Scan for the cell matching the given text and deliver its [X, Y] coordinate at center. 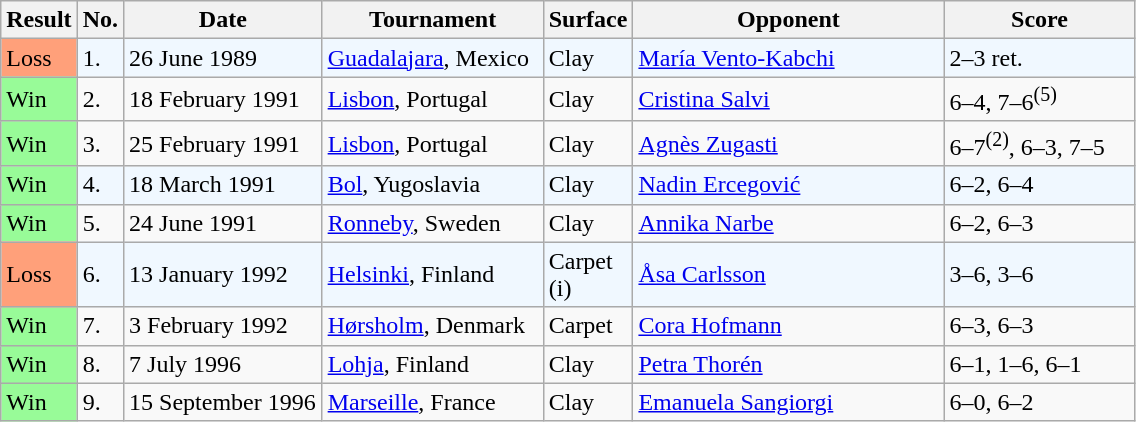
Date [224, 20]
26 June 1989 [224, 58]
Marseille, France [432, 402]
Annika Narbe [788, 223]
24 June 1991 [224, 223]
Cora Hofmann [788, 326]
7 July 1996 [224, 364]
Emanuela Sangiorgi [788, 402]
Agnès Zugasti [788, 144]
3–6, 3–6 [1040, 274]
25 February 1991 [224, 144]
2. [100, 100]
18 February 1991 [224, 100]
Surface [588, 20]
3. [100, 144]
Guadalajara, Mexico [432, 58]
Lohja, Finland [432, 364]
6–4, 7–6(5) [1040, 100]
2–3 ret. [1040, 58]
6–2, 6–4 [1040, 185]
6–0, 6–2 [1040, 402]
Helsinki, Finland [432, 274]
6–1, 1–6, 6–1 [1040, 364]
Opponent [788, 20]
Score [1040, 20]
Hørsholm, Denmark [432, 326]
8. [100, 364]
3 February 1992 [224, 326]
6. [100, 274]
6–3, 6–3 [1040, 326]
Petra Thorén [788, 364]
Åsa Carlsson [788, 274]
Tournament [432, 20]
7. [100, 326]
5. [100, 223]
15 September 1996 [224, 402]
Result [39, 20]
Ronneby, Sweden [432, 223]
6–7(2), 6–3, 7–5 [1040, 144]
4. [100, 185]
Carpet [588, 326]
6–2, 6–3 [1040, 223]
No. [100, 20]
1. [100, 58]
9. [100, 402]
María Vento-Kabchi [788, 58]
Nadin Ercegović [788, 185]
Carpet (i) [588, 274]
Cristina Salvi [788, 100]
18 March 1991 [224, 185]
13 January 1992 [224, 274]
Bol, Yugoslavia [432, 185]
